Search for the cell housing the specified text and yield its [X, Y] center coordinate. 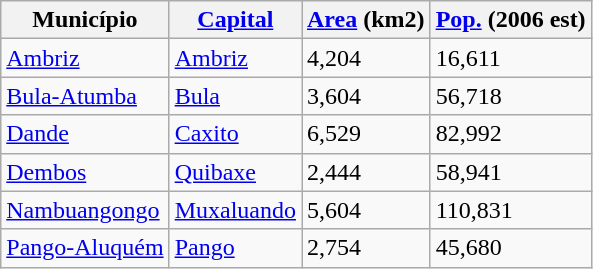
Pango [235, 248]
Pango-Aluquém [85, 248]
4,204 [366, 58]
5,604 [366, 210]
Nambuangongo [85, 210]
3,604 [366, 96]
Pop. (2006 est) [510, 20]
Bula [235, 96]
45,680 [510, 248]
Bula-Atumba [85, 96]
6,529 [366, 134]
58,941 [510, 172]
Caxito [235, 134]
110,831 [510, 210]
56,718 [510, 96]
Quibaxe [235, 172]
Capital [235, 20]
82,992 [510, 134]
Area (km2) [366, 20]
Município [85, 20]
Dande [85, 134]
2,754 [366, 248]
16,611 [510, 58]
2,444 [366, 172]
Muxaluando [235, 210]
Dembos [85, 172]
